Provide the [x, y] coordinate of the cell's center where the given text is located.  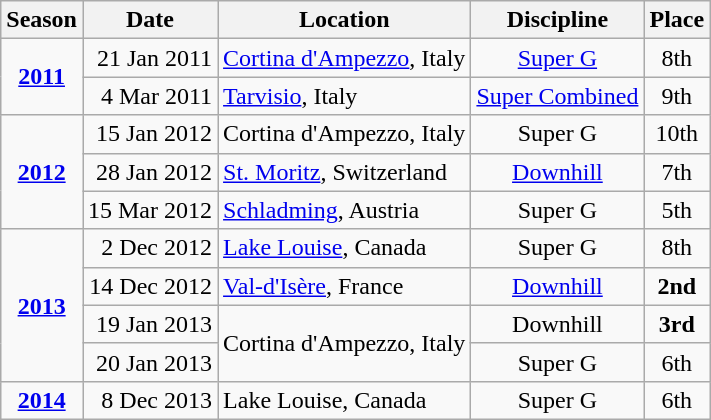
Location [344, 20]
2 Dec 2012 [150, 248]
14 Dec 2012 [150, 286]
Discipline [558, 20]
Tarvisio, Italy [344, 96]
Super Combined [558, 96]
Place [677, 20]
7th [677, 172]
20 Jan 2013 [150, 362]
15 Mar 2012 [150, 210]
4 Mar 2011 [150, 96]
10th [677, 134]
8 Dec 2013 [150, 400]
9th [677, 96]
Schladming, Austria [344, 210]
St. Moritz, Switzerland [344, 172]
2012 [42, 172]
19 Jan 2013 [150, 324]
2nd [677, 286]
Val-d'Isère, France [344, 286]
Season [42, 20]
3rd [677, 324]
2014 [42, 400]
Date [150, 20]
21 Jan 2011 [150, 58]
2011 [42, 77]
5th [677, 210]
2013 [42, 305]
15 Jan 2012 [150, 134]
28 Jan 2012 [150, 172]
